Capture the cell that displays the provided text and extract its (X, Y) central coordinate. 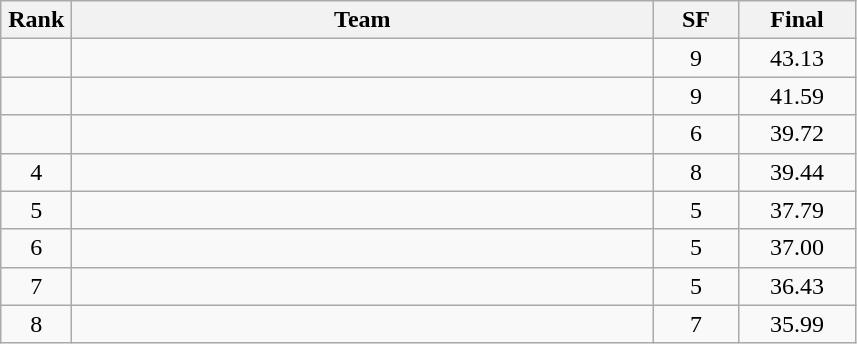
Team (362, 20)
37.79 (797, 210)
Rank (36, 20)
35.99 (797, 324)
Final (797, 20)
43.13 (797, 58)
41.59 (797, 96)
4 (36, 172)
39.44 (797, 172)
39.72 (797, 134)
36.43 (797, 286)
SF (696, 20)
37.00 (797, 248)
